Scan for the cell matching the given text and deliver its [x, y] coordinate at center. 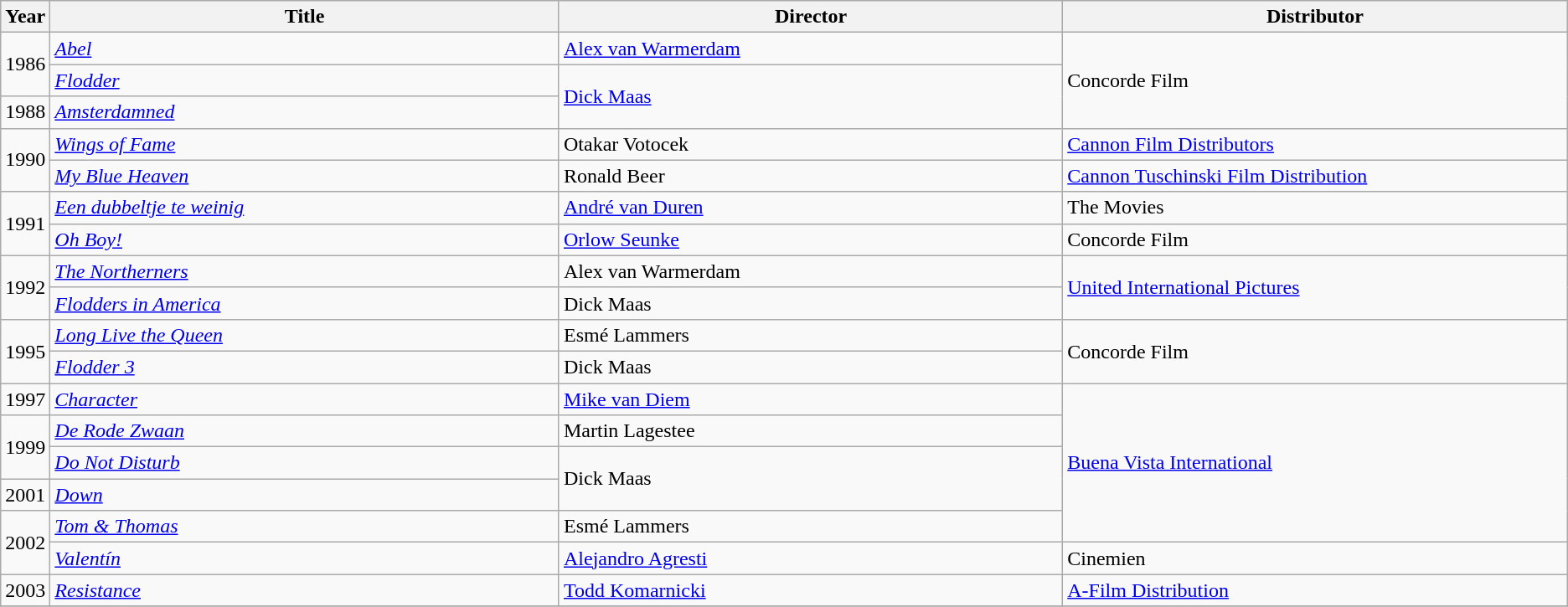
Alejandro Agresti [811, 558]
A-Film Distribution [1315, 590]
Abel [305, 49]
Mike van Diem [811, 399]
Character [305, 399]
Long Live the Queen [305, 335]
Wings of Fame [305, 144]
Distributor [1315, 17]
The Northerners [305, 271]
Buena Vista International [1315, 463]
Ronald Beer [811, 176]
2001 [25, 495]
1999 [25, 447]
United International Pictures [1315, 287]
Cinemien [1315, 558]
Oh Boy! [305, 239]
Otakar Votocek [811, 144]
Do Not Disturb [305, 463]
Amsterdamned [305, 112]
Director [811, 17]
1988 [25, 112]
1995 [25, 351]
Flodder 3 [305, 367]
1992 [25, 287]
1997 [25, 399]
Cannon Tuschinski Film Distribution [1315, 176]
Year [25, 17]
1990 [25, 160]
Flodders in America [305, 303]
Title [305, 17]
1986 [25, 64]
2002 [25, 543]
Down [305, 495]
Martin Lagestee [811, 431]
Cannon Film Distributors [1315, 144]
Een dubbeltje te weinig [305, 208]
Todd Komarnicki [811, 590]
Tom & Thomas [305, 527]
Orlow Seunke [811, 239]
My Blue Heaven [305, 176]
2003 [25, 590]
Resistance [305, 590]
Valentín [305, 558]
De Rode Zwaan [305, 431]
The Movies [1315, 208]
Flodder [305, 80]
André van Duren [811, 208]
1991 [25, 224]
